Find where the given text appears and provide that cell's center as (X, Y) coordinate. 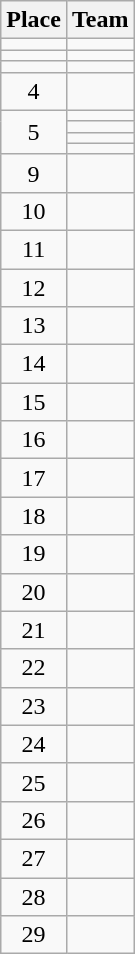
10 (34, 211)
27 (34, 858)
11 (34, 249)
21 (34, 630)
14 (34, 364)
16 (34, 440)
22 (34, 668)
20 (34, 592)
Team (100, 20)
28 (34, 897)
4 (34, 91)
18 (34, 516)
5 (34, 132)
25 (34, 782)
24 (34, 744)
29 (34, 935)
13 (34, 326)
9 (34, 173)
12 (34, 287)
26 (34, 820)
19 (34, 554)
15 (34, 402)
17 (34, 478)
Place (34, 20)
23 (34, 706)
